Pinpoint the cell where the given text exists, returning its [x, y] midpoint coordinate. 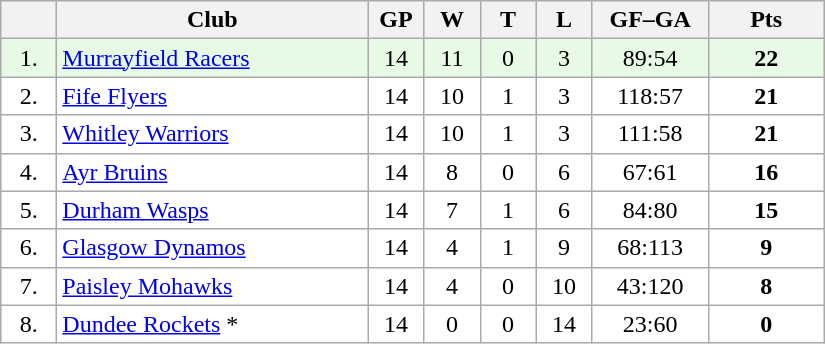
23:60 [650, 324]
Murrayfield Racers [212, 58]
Paisley Mohawks [212, 286]
5. [29, 210]
Durham Wasps [212, 210]
3. [29, 134]
Club [212, 20]
118:57 [650, 96]
111:58 [650, 134]
GF–GA [650, 20]
L [564, 20]
7. [29, 286]
43:120 [650, 286]
11 [452, 58]
89:54 [650, 58]
T [508, 20]
Dundee Rockets * [212, 324]
Whitley Warriors [212, 134]
1. [29, 58]
8. [29, 324]
Pts [766, 20]
84:80 [650, 210]
GP [396, 20]
Glasgow Dynamos [212, 248]
2. [29, 96]
16 [766, 172]
4. [29, 172]
Fife Flyers [212, 96]
Ayr Bruins [212, 172]
22 [766, 58]
6. [29, 248]
67:61 [650, 172]
68:113 [650, 248]
15 [766, 210]
W [452, 20]
7 [452, 210]
